Capture the cell that displays the provided text and extract its [x, y] central coordinate. 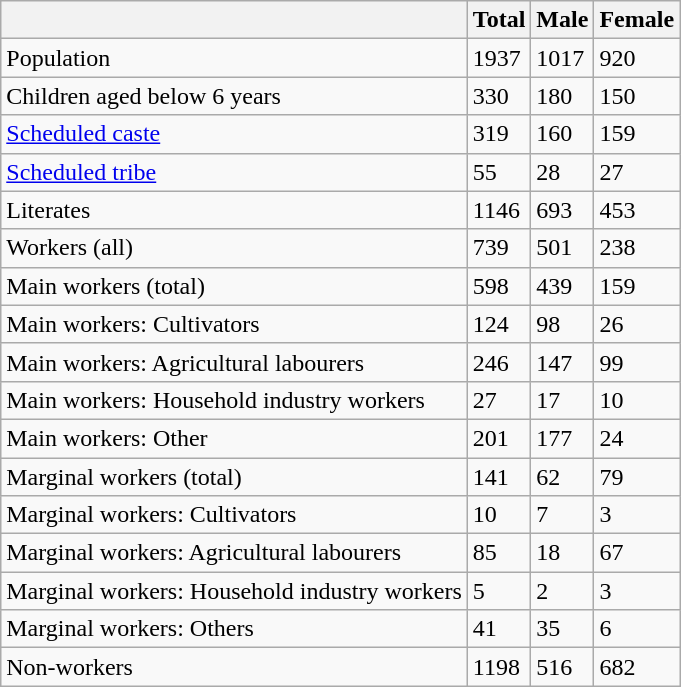
238 [637, 248]
Population [234, 58]
201 [499, 438]
598 [499, 286]
1937 [499, 58]
Main workers: Agricultural labourers [234, 362]
Main workers: Cultivators [234, 324]
160 [562, 134]
739 [499, 248]
150 [637, 96]
147 [562, 362]
67 [637, 553]
99 [637, 362]
62 [562, 477]
Marginal workers: Cultivators [234, 515]
Children aged below 6 years [234, 96]
Marginal workers: Agricultural labourers [234, 553]
79 [637, 477]
26 [637, 324]
Marginal workers: Others [234, 629]
516 [562, 667]
Main workers: Other [234, 438]
Literates [234, 210]
Marginal workers: Household industry workers [234, 591]
246 [499, 362]
98 [562, 324]
693 [562, 210]
Workers (all) [234, 248]
41 [499, 629]
180 [562, 96]
2 [562, 591]
453 [637, 210]
Scheduled caste [234, 134]
35 [562, 629]
439 [562, 286]
Female [637, 20]
501 [562, 248]
920 [637, 58]
24 [637, 438]
124 [499, 324]
1198 [499, 667]
6 [637, 629]
5 [499, 591]
330 [499, 96]
55 [499, 172]
28 [562, 172]
Main workers: Household industry workers [234, 400]
682 [637, 667]
Total [499, 20]
141 [499, 477]
177 [562, 438]
319 [499, 134]
Non-workers [234, 667]
85 [499, 553]
Main workers (total) [234, 286]
Male [562, 20]
18 [562, 553]
7 [562, 515]
1146 [499, 210]
1017 [562, 58]
Marginal workers (total) [234, 477]
Scheduled tribe [234, 172]
17 [562, 400]
